For the text-containing cell, return its midpoint in [x, y] coordinate format. 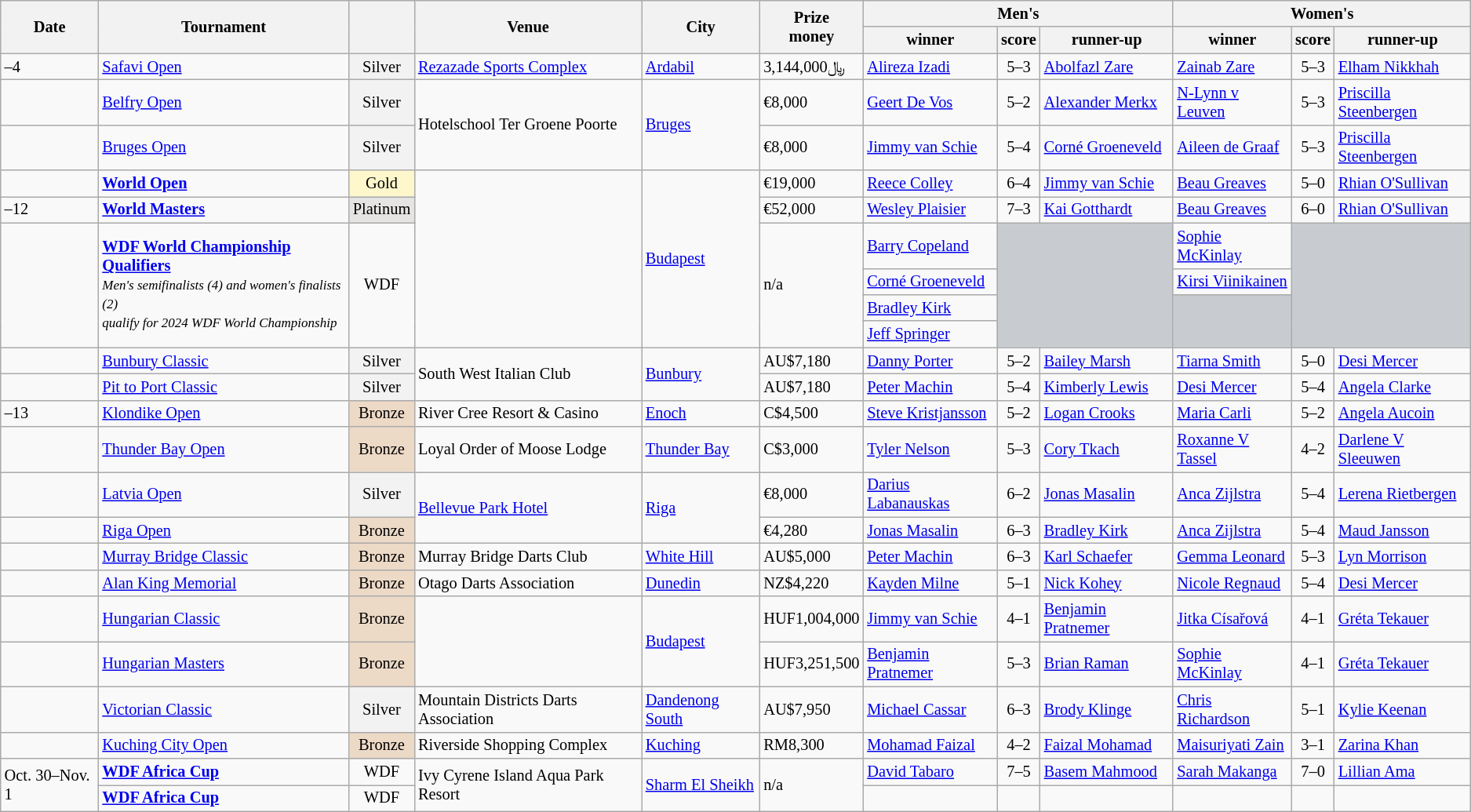
Tiarna Smith [1232, 361]
Jeff Springer [930, 334]
Tournament [223, 27]
Hotelschool Ter Groene Poorte [528, 124]
Reece Colley [930, 184]
Rezazade Sports Complex [528, 67]
Darlene V Sleeuwen [1403, 450]
Kimberly Lewis [1107, 387]
Thunder Bay [701, 450]
Roxanne V Tassel [1232, 450]
Ardabil [701, 67]
€4,280 [811, 530]
Logan Crooks [1107, 413]
Brian Raman [1107, 664]
Lyn Morrison [1403, 556]
C$3,000 [811, 450]
Murray Bridge Classic [223, 556]
7–0 [1313, 771]
Riverside Shopping Complex [528, 745]
Pit to Port Classic [223, 387]
Sharm El Sheikh [701, 785]
3–1 [1313, 745]
Loyal Order of Moose Lodge [528, 450]
Kirsi Viinikainen [1232, 282]
Platinum [381, 209]
Steve Kristjansson [930, 413]
Dandenong South [701, 709]
Sarah Makanga [1232, 771]
Nick Kohey [1107, 583]
Wesley Plaisier [930, 209]
Murray Bridge Darts Club [528, 556]
–4 [50, 67]
6–2 [1018, 494]
Kayden Milne [930, 583]
HUF1,004,000 [811, 619]
Maud Jansson [1403, 530]
Men's [1018, 13]
Zainab Zare [1232, 67]
Bailey Marsh [1107, 361]
South West Italian Club [528, 373]
6–4 [1018, 184]
Klondike Open [223, 413]
NZ$4,220 [811, 583]
Lerena Rietbergen [1403, 494]
Hungarian Classic [223, 619]
Kai Gotthardt [1107, 209]
Bunbury [701, 373]
Abolfazl Zare [1107, 67]
Tyler Nelson [930, 450]
White Hill [701, 556]
Danny Porter [930, 361]
Bunbury Classic [223, 361]
Alireza Izadi [930, 67]
HUF3,251,500 [811, 664]
Darius Labanauskas [930, 494]
Kylie Keenan [1403, 709]
WDF World Championship QualifiersMen's semifinalists (4) and women's finalists (2)qualify for 2024 WDF World Championship [223, 286]
Barry Copeland [930, 246]
Cory Tkach [1107, 450]
Lillian Ama [1403, 771]
Venue [528, 27]
Safavi Open [223, 67]
Angela Clarke [1403, 387]
Kuching City Open [223, 745]
Victorian Classic [223, 709]
Zarina Khan [1403, 745]
Nicole Regnaud [1232, 583]
Otago Darts Association [528, 583]
N-Lynn v Leuven [1232, 102]
Riga [701, 507]
Dunedin [701, 583]
Alexander Merkx [1107, 102]
Chris Richardson [1232, 709]
Ivy Cyrene Island Aqua Park Resort [528, 785]
Faizal Mohamad [1107, 745]
Date [50, 27]
Belfry Open [223, 102]
Geert De Vos [930, 102]
Gold [381, 184]
–12 [50, 209]
6–0 [1313, 209]
Prizemoney [811, 27]
David Tabaro [930, 771]
Enoch [701, 413]
7–3 [1018, 209]
7–5 [1018, 771]
Angela Aucoin [1403, 413]
Oct. 30–Nov. 1 [50, 785]
﷼3,144,000 [811, 67]
Bruges Open [223, 147]
Maria Carli [1232, 413]
Mountain Districts Darts Association [528, 709]
World Open [223, 184]
Karl Schaefer [1107, 556]
Bruges [701, 124]
Bellevue Park Hotel [528, 507]
Maisuriyati Zain [1232, 745]
AU$7,950 [811, 709]
Brody Klinge [1107, 709]
AU$5,000 [811, 556]
Women's [1321, 13]
€52,000 [811, 209]
River Cree Resort & Casino [528, 413]
Mohamad Faizal [930, 745]
Riga Open [223, 530]
Hungarian Masters [223, 664]
City [701, 27]
Alan King Memorial [223, 583]
Thunder Bay Open [223, 450]
Elham Nikkhah [1403, 67]
Gemma Leonard [1232, 556]
Basem Mahmood [1107, 771]
RM8,300 [811, 745]
€19,000 [811, 184]
Kuching [701, 745]
Aileen de Graaf [1232, 147]
World Masters [223, 209]
Jitka Císařová [1232, 619]
C$4,500 [811, 413]
Michael Cassar [930, 709]
Latvia Open [223, 494]
–13 [50, 413]
